Return (x, y) of the center of cell containing provided text 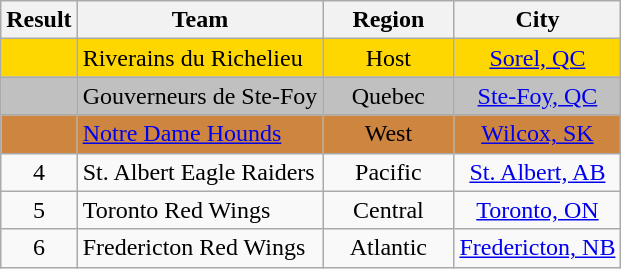
4 (39, 172)
Notre Dame Hounds (200, 134)
Toronto Red Wings (200, 210)
Ste-Foy, QC (538, 96)
Gouverneurs de Ste-Foy (200, 96)
Sorel, QC (538, 58)
Fredericton Red Wings (200, 248)
Wilcox, SK (538, 134)
Pacific (388, 172)
Fredericton, NB (538, 248)
6 (39, 248)
West (388, 134)
5 (39, 210)
St. Albert, AB (538, 172)
Riverains du Richelieu (200, 58)
Central (388, 210)
Team (200, 20)
Atlantic (388, 248)
Region (388, 20)
City (538, 20)
St. Albert Eagle Raiders (200, 172)
Host (388, 58)
Result (39, 20)
Quebec (388, 96)
Toronto, ON (538, 210)
